Output the (x, y) coordinate of the center of the cell containing the given text.  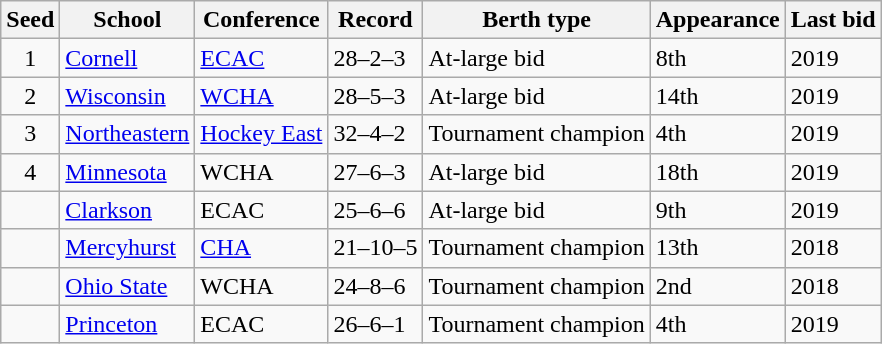
18th (718, 172)
28–2–3 (376, 58)
Appearance (718, 20)
26–6–1 (376, 324)
Minnesota (128, 172)
4 (30, 172)
24–8–6 (376, 286)
32–4–2 (376, 134)
School (128, 20)
Hockey East (262, 134)
3 (30, 134)
2nd (718, 286)
Princeton (128, 324)
25–6–6 (376, 210)
Cornell (128, 58)
Conference (262, 20)
Last bid (833, 20)
9th (718, 210)
Ohio State (128, 286)
28–5–3 (376, 96)
Northeastern (128, 134)
1 (30, 58)
Seed (30, 20)
21–10–5 (376, 248)
13th (718, 248)
Mercyhurst (128, 248)
Record (376, 20)
CHA (262, 248)
Wisconsin (128, 96)
8th (718, 58)
Clarkson (128, 210)
2 (30, 96)
14th (718, 96)
27–6–3 (376, 172)
Berth type (536, 20)
